Extract the (X, Y) coordinate from the center of the cell holding the provided text.  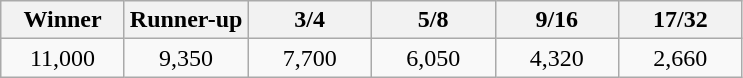
11,000 (63, 58)
3/4 (310, 20)
9,350 (186, 58)
6,050 (433, 58)
17/32 (681, 20)
Runner-up (186, 20)
4,320 (557, 58)
7,700 (310, 58)
Winner (63, 20)
2,660 (681, 58)
9/16 (557, 20)
5/8 (433, 20)
